Output the [x, y] coordinate of the center of the cell containing the given text.  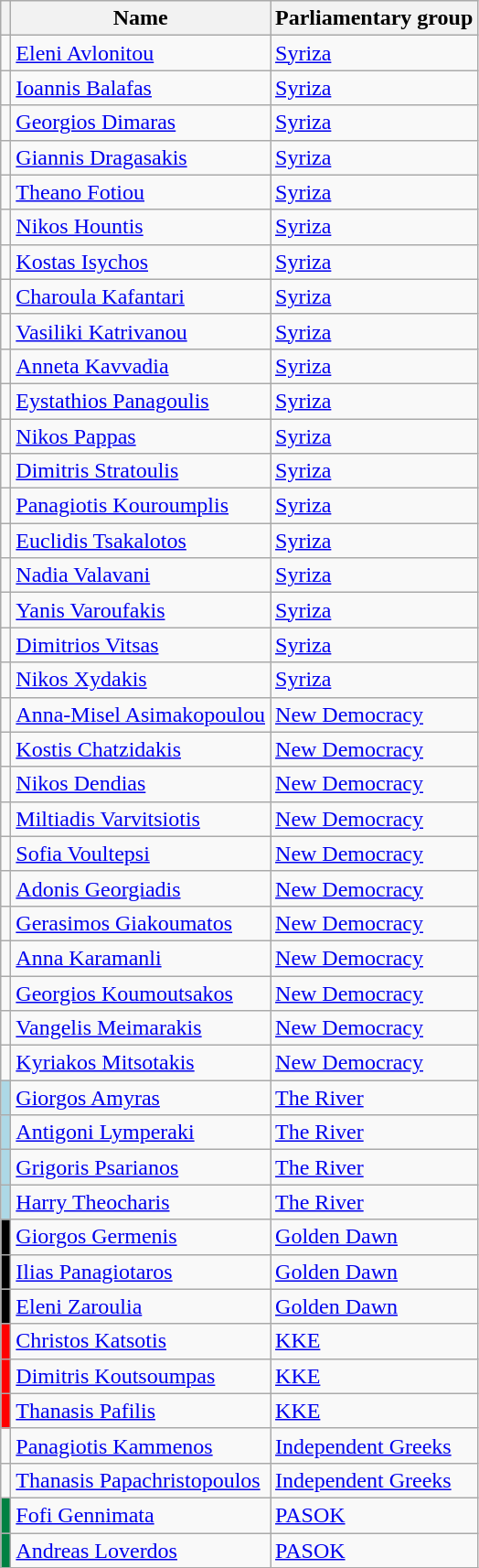
Kyriakos Mitsotakis [141, 1063]
Name [141, 18]
Dimitris Stratoulis [141, 471]
Nikos Pappas [141, 436]
Charoula Kafantari [141, 296]
Anneta Kavvadia [141, 366]
Nadia Valavani [141, 575]
Nikos Hountis [141, 227]
Eleni Avlonitou [141, 53]
Dimitris Koutsoumpas [141, 1376]
Kostas Isychos [141, 262]
Christos Katsotis [141, 1341]
Andreas Loverdos [141, 1551]
Harry Theocharis [141, 1202]
Georgios Dimaras [141, 123]
Nikos Xydakis [141, 680]
Panagiotis Kouroumplis [141, 506]
Giorgos Germenis [141, 1237]
Antigoni Lymperaki [141, 1133]
Dimitrios Vitsas [141, 645]
Theano Fotiou [141, 192]
Giorgos Amyras [141, 1098]
Georgios Koumoutsakos [141, 993]
Nikos Dendias [141, 784]
Vangelis Meimarakis [141, 1028]
Yanis Varoufakis [141, 610]
Parliamentary group [375, 18]
Sofia Voultepsi [141, 854]
Fofi Gennimata [141, 1515]
Eleni Zaroulia [141, 1306]
Ilias Panagiotaros [141, 1272]
Anna Karamanli [141, 958]
Giannis Dragasakis [141, 157]
Thanasis Pafilis [141, 1411]
Adonis Georgiadis [141, 888]
Vasiliki Katrivanou [141, 331]
Anna-Misel Asimakopoulou [141, 714]
Ioannis Balafas [141, 88]
Grigoris Psarianos [141, 1167]
Eystathios Panagoulis [141, 401]
Panagiotis Kammenos [141, 1445]
Kostis Chatzidakis [141, 749]
Euclidis Tsakalotos [141, 541]
Thanasis Papachristopoulos [141, 1480]
Gerasimos Giakoumatos [141, 923]
Miltiadis Varvitsiotis [141, 819]
